Return the [X, Y] coordinate for the center point of the cell that contains the specified text.  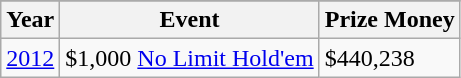
Year [30, 20]
$440,238 [390, 58]
2012 [30, 58]
$1,000 No Limit Hold'em [190, 58]
Event [190, 20]
Prize Money [390, 20]
